Locate the cell with the specified text and output its [X, Y] center coordinate. 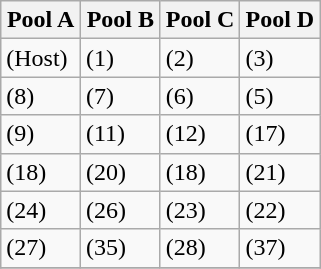
(6) [200, 96]
(28) [200, 248]
(Host) [41, 58]
(21) [280, 172]
(1) [120, 58]
(23) [200, 210]
(9) [41, 134]
(24) [41, 210]
(26) [120, 210]
(17) [280, 134]
(20) [120, 172]
(8) [41, 96]
(37) [280, 248]
Pool D [280, 20]
(11) [120, 134]
Pool B [120, 20]
(3) [280, 58]
(12) [200, 134]
Pool C [200, 20]
(7) [120, 96]
(22) [280, 210]
(5) [280, 96]
Pool A [41, 20]
(35) [120, 248]
(2) [200, 58]
(27) [41, 248]
